Find where the given text appears and provide that cell's center as (X, Y) coordinate. 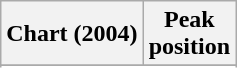
Peakposition (189, 34)
Chart (2004) (72, 34)
